Return the (X, Y) coordinate for the center point of the cell that contains the specified text.  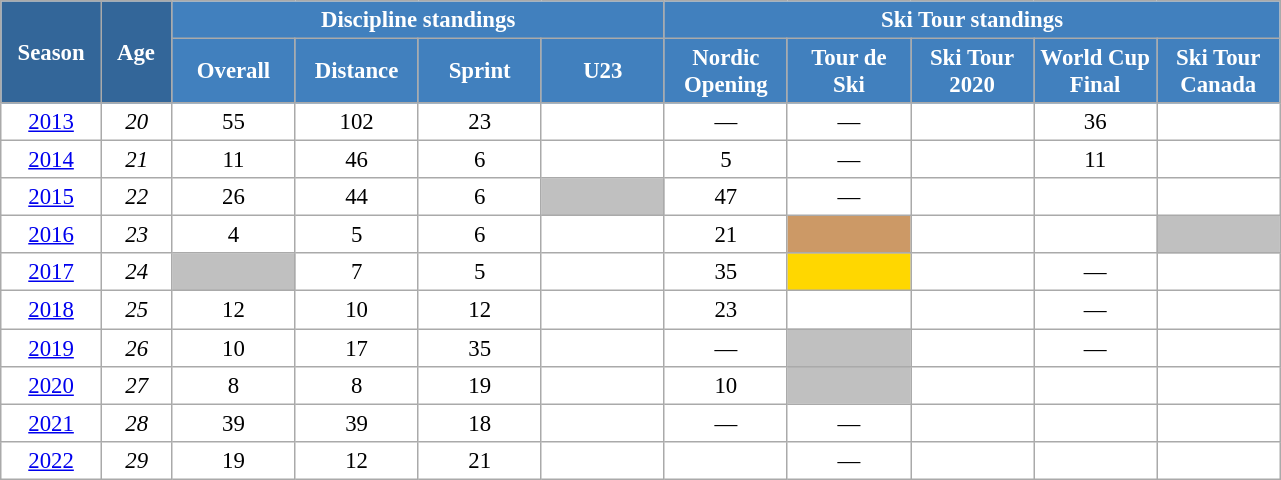
17 (356, 348)
2015 (52, 197)
Season (52, 52)
27 (136, 385)
24 (136, 273)
2020 (52, 385)
Ski Tour standings (972, 20)
U23 (602, 72)
Distance (356, 72)
2022 (52, 460)
55 (234, 122)
4 (234, 235)
28 (136, 423)
102 (356, 122)
Tour deSki (848, 72)
2019 (52, 348)
Ski Tour2020 (972, 72)
36 (1096, 122)
Overall (234, 72)
2021 (52, 423)
25 (136, 310)
Ski TourCanada (1218, 72)
Discipline standings (418, 20)
7 (356, 273)
22 (136, 197)
NordicOpening (726, 72)
World CupFinal (1096, 72)
47 (726, 197)
46 (356, 160)
Sprint (480, 72)
2016 (52, 235)
2014 (52, 160)
18 (480, 423)
Age (136, 52)
29 (136, 460)
20 (136, 122)
2013 (52, 122)
2018 (52, 310)
44 (356, 197)
2017 (52, 273)
